Provide the [x, y] coordinate of the cell's center where the given text is located.  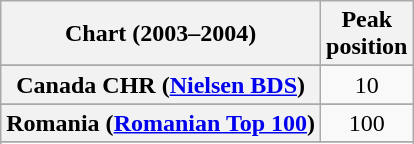
Chart (2003–2004) [161, 34]
Canada CHR (Nielsen BDS) [161, 85]
Romania (Romanian Top 100) [161, 123]
Peakposition [367, 34]
10 [367, 85]
100 [367, 123]
